Return the (X, Y) coordinate for the center point of the cell that contains the specified text.  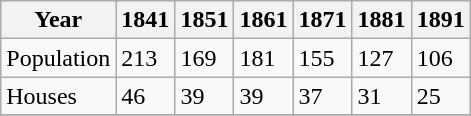
155 (322, 58)
1841 (146, 20)
106 (440, 58)
127 (382, 58)
46 (146, 96)
1861 (264, 20)
37 (322, 96)
1871 (322, 20)
1891 (440, 20)
213 (146, 58)
169 (204, 58)
Year (58, 20)
31 (382, 96)
1881 (382, 20)
Population (58, 58)
25 (440, 96)
Houses (58, 96)
1851 (204, 20)
181 (264, 58)
